Capture the cell that displays the provided text and extract its (x, y) central coordinate. 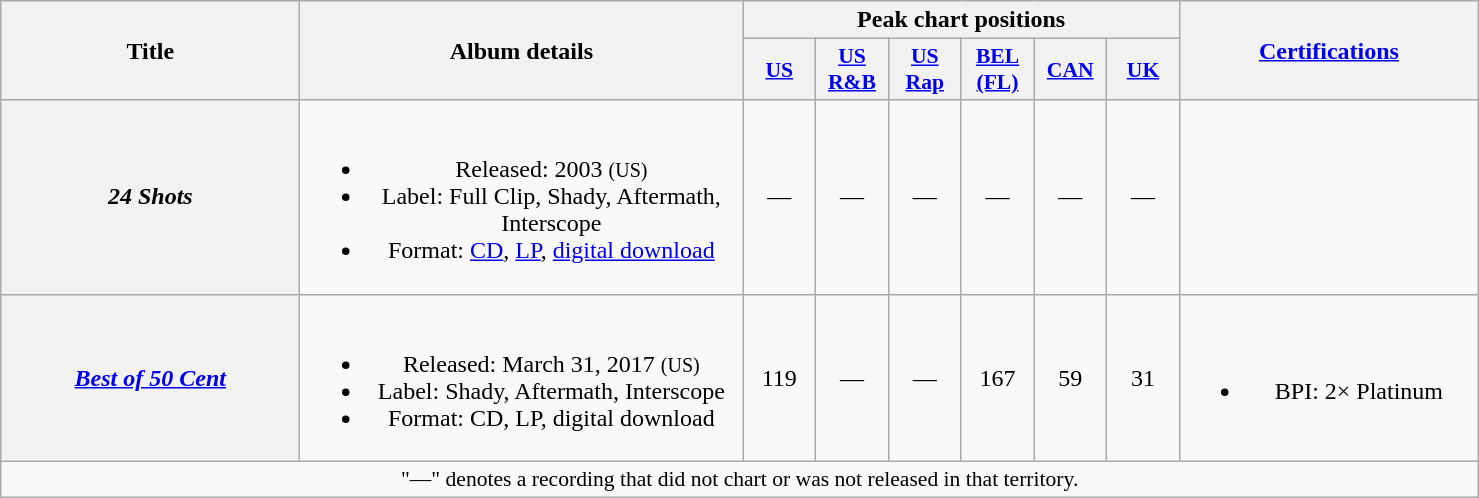
Peak chart positions (961, 20)
Released: March 31, 2017 (US)Label: Shady, Aftermath, InterscopeFormat: CD, LP, digital download (522, 378)
59 (1070, 378)
CAN (1070, 70)
"—" denotes a recording that did not chart or was not released in that territory. (740, 479)
US (780, 70)
Certifications (1328, 50)
Best of 50 Cent (150, 378)
USRap (924, 70)
Title (150, 50)
31 (1144, 378)
UK (1144, 70)
119 (780, 378)
24 Shots (150, 197)
BPI: 2× Platinum (1328, 378)
167 (998, 378)
Album details (522, 50)
BEL(FL) (998, 70)
Released: 2003 (US)Label: Full Clip, Shady, Aftermath, InterscopeFormat: CD, LP, digital download (522, 197)
USR&B (852, 70)
